Capture the cell that displays the provided text and extract its (X, Y) central coordinate. 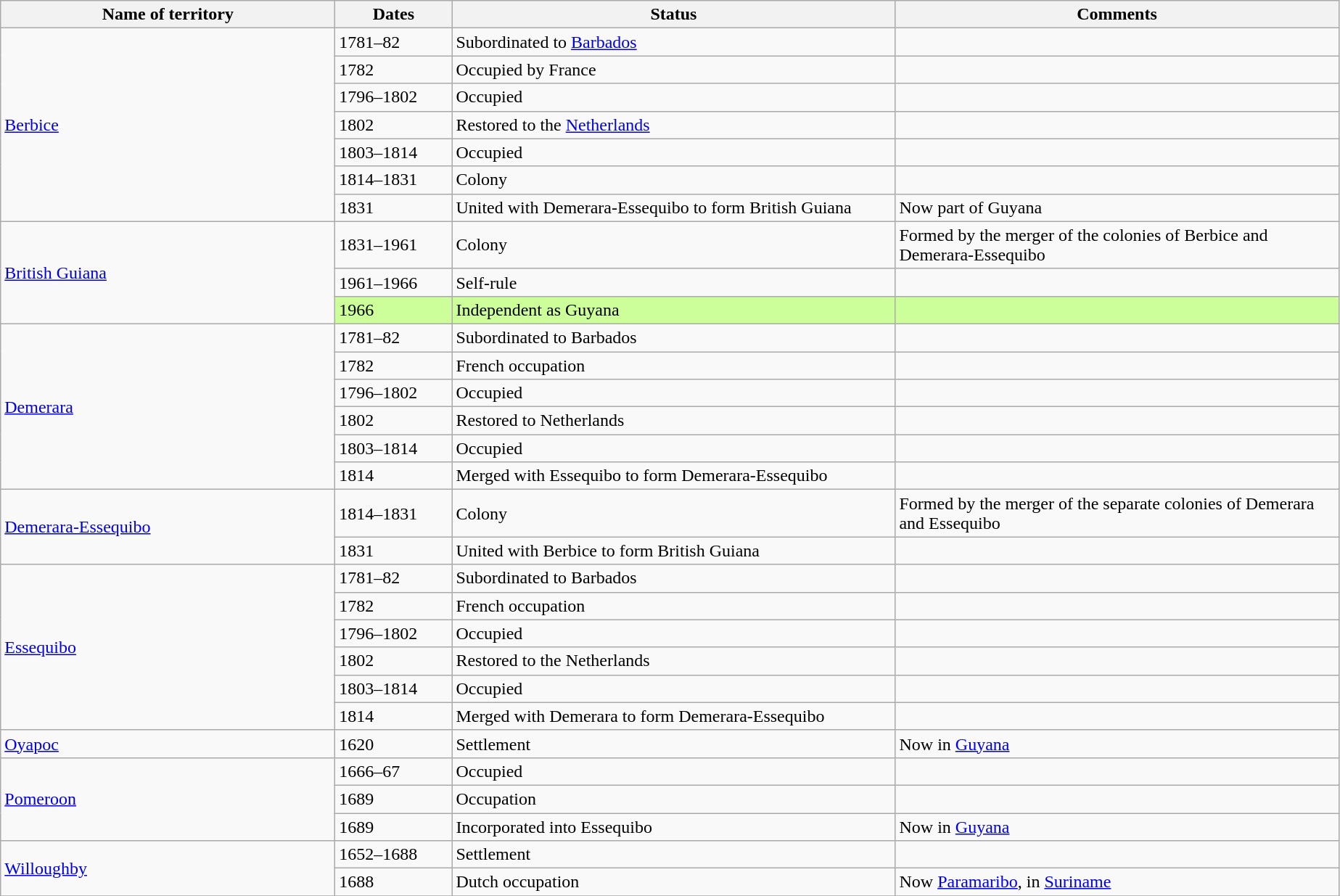
Willoughby (168, 868)
Dutch occupation (673, 882)
Formed by the merger of the separate colonies of Demerara and Essequibo (1117, 514)
Dates (393, 15)
Name of territory (168, 15)
Incorporated into Essequibo (673, 826)
Merged with Demerara to form Demerara-Essequibo (673, 716)
Independent as Guyana (673, 310)
Now Paramaribo, in Suriname (1117, 882)
Pomeroon (168, 799)
Merged with Essequibo to form Demerara-Essequibo (673, 476)
Essequibo (168, 647)
Occupation (673, 799)
1620 (393, 744)
Demerara (168, 406)
1961–1966 (393, 282)
Oyapoc (168, 744)
Now part of Guyana (1117, 207)
1688 (393, 882)
1831–1961 (393, 245)
British Guiana (168, 273)
Comments (1117, 15)
1666–67 (393, 771)
Formed by the merger of the colonies of Berbice and Demerara-Essequibo (1117, 245)
Restored to Netherlands (673, 421)
Status (673, 15)
Demerara-Essequibo (168, 527)
Occupied by France (673, 70)
Self-rule (673, 282)
1966 (393, 310)
United with Demerara-Essequibo to form British Guiana (673, 207)
United with Berbice to form British Guiana (673, 551)
Berbice (168, 125)
1652–1688 (393, 855)
